Extract the [X, Y] coordinate from the center of the cell holding the provided text.  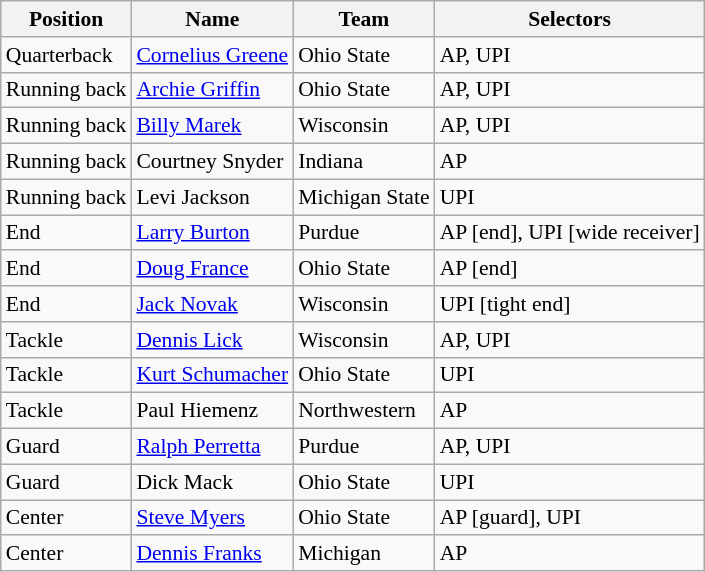
Quarterback [66, 55]
Archie Griffin [212, 90]
Ralph Perretta [212, 447]
Doug France [212, 269]
Michigan [364, 554]
Paul Hiemenz [212, 411]
Dennis Lick [212, 340]
Billy Marek [212, 126]
Dick Mack [212, 482]
Position [66, 19]
Levi Jackson [212, 197]
Courtney Snyder [212, 162]
Kurt Schumacher [212, 375]
Team [364, 19]
Indiana [364, 162]
AP [guard], UPI [570, 518]
Michigan State [364, 197]
Dennis Franks [212, 554]
Jack Novak [212, 304]
Northwestern [364, 411]
Name [212, 19]
UPI [tight end] [570, 304]
Selectors [570, 19]
AP [end], UPI [wide receiver] [570, 233]
Steve Myers [212, 518]
Larry Burton [212, 233]
Cornelius Greene [212, 55]
AP [end] [570, 269]
